Determine the [x, y] coordinate at the center of the cell enclosing the given text.  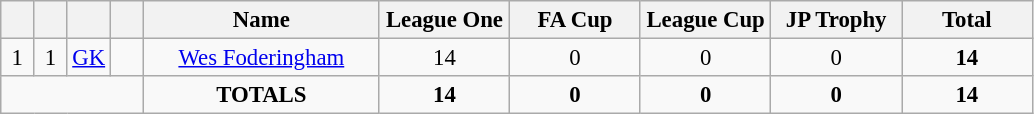
JP Trophy [836, 20]
Wes Foderingham [262, 58]
Name [262, 20]
TOTALS [262, 95]
Total [968, 20]
GK [89, 58]
League One [444, 20]
League Cup [706, 20]
FA Cup [576, 20]
